Find where the given text appears and provide that cell's center as (X, Y) coordinate. 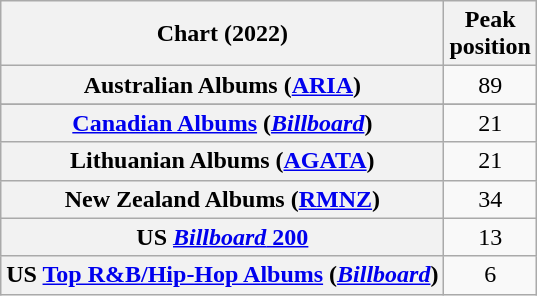
Australian Albums (ARIA) (222, 85)
US Billboard 200 (222, 237)
34 (490, 199)
Chart (2022) (222, 34)
13 (490, 237)
Lithuanian Albums (AGATA) (222, 161)
89 (490, 85)
New Zealand Albums (RMNZ) (222, 199)
US Top R&B/Hip-Hop Albums (Billboard) (222, 275)
6 (490, 275)
Peakposition (490, 34)
Canadian Albums (Billboard) (222, 123)
